Scan for the cell matching the given text and deliver its [x, y] coordinate at center. 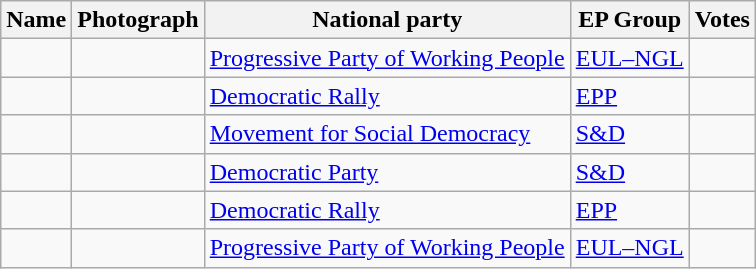
EP Group [630, 20]
Photograph [138, 20]
National party [387, 20]
Democratic Party [387, 172]
Name [36, 20]
Votes [722, 20]
Movement for Social Democracy [387, 134]
